Capture the cell that displays the provided text and extract its (X, Y) central coordinate. 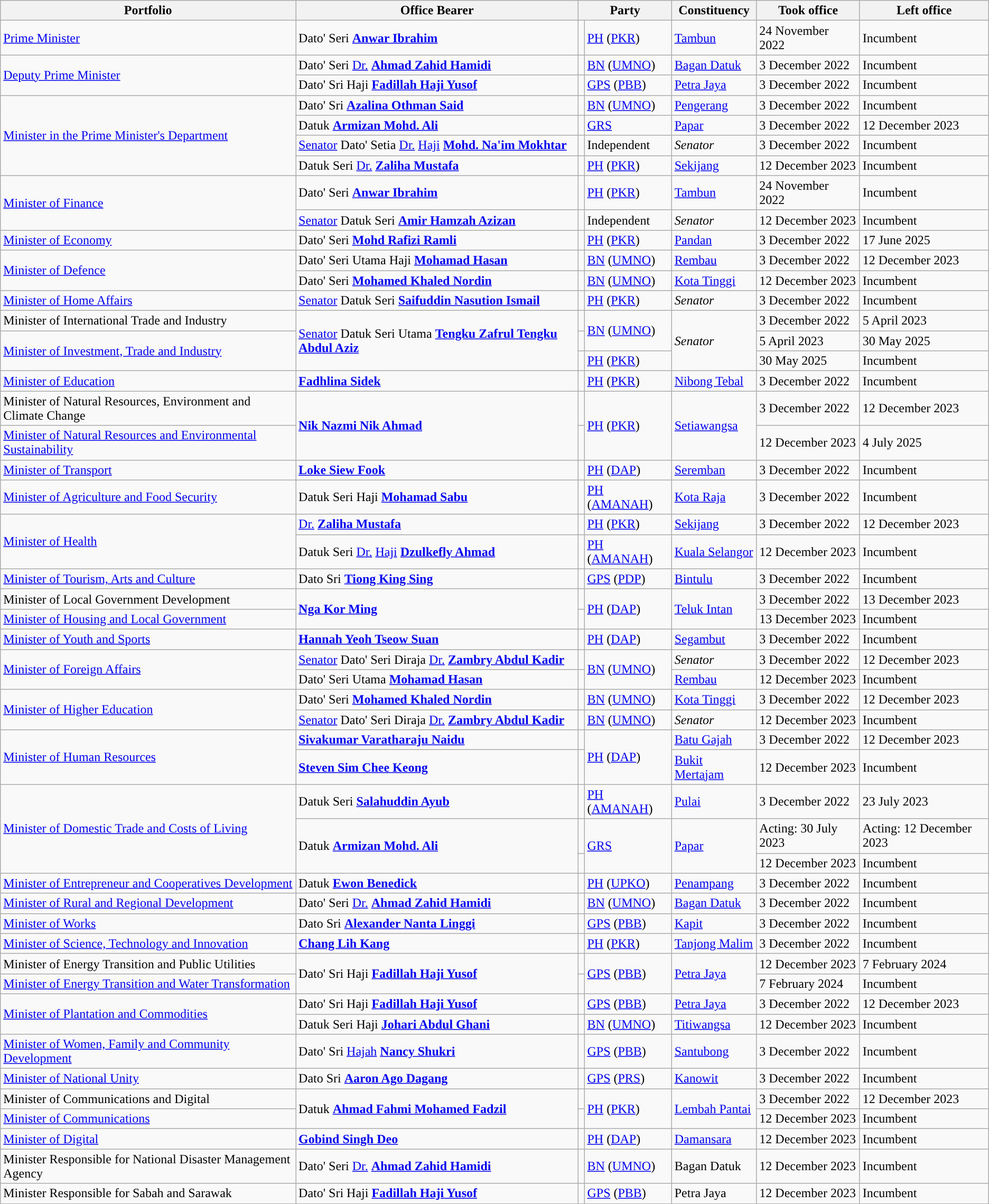
Datuk Seri Dr. Haji Dzulkefly Ahmad (437, 552)
Kapit (714, 923)
Minister of Defence (148, 270)
Segambut (714, 639)
Minister of Rural and Regional Development (148, 903)
Fadhlina Sidek (437, 381)
Constituency (714, 11)
Loke Siew Fook (437, 470)
Minister of Domestic Trade and Costs of Living (148, 829)
Dato Sri Aaron Ago Dagang (437, 1079)
Prime Minister (148, 38)
Chang Lih Kang (437, 943)
Dato' Sri Azalina Othman Said (437, 105)
Pulai (714, 801)
GPS (PDP) (628, 579)
Kuala Selangor (714, 552)
Deputy Prime Minister (148, 75)
Portfolio (148, 11)
Hannah Yeoh Tseow Suan (437, 639)
Batu Gajah (714, 740)
Party (625, 11)
Nik Nazmi Nik Ahmad (437, 425)
Minister of Energy Transition and Public Utilities (148, 964)
GPS (PRS) (628, 1079)
Minister of National Unity (148, 1079)
Datuk Ewon Benedick (437, 883)
Datuk Seri Salahuddin Ayub (437, 801)
Minister of Education (148, 381)
Minister of Digital (148, 1139)
Dato Sri Tiong King Sing (437, 579)
Steven Sim Chee Keong (437, 767)
Minister of Tourism, Arts and Culture (148, 579)
Minister of Housing and Local Government (148, 619)
Gobind Singh Deo (437, 1139)
Minister of Human Resources (148, 757)
17 June 2025 (924, 240)
Bukit Mertajam (714, 767)
Office Bearer (437, 11)
Minister Responsible for Sabah and Sarawak (148, 1193)
4 July 2025 (924, 443)
Acting: 30 July 2023 (808, 836)
Teluk Intan (714, 609)
Lembah Pantai (714, 1109)
Penampang (714, 883)
Datuk Seri Haji Johari Abdul Ghani (437, 1024)
Minister of International Trade and Industry (148, 321)
Dato Sri Alexander Nanta Linggi (437, 923)
Minister of Women, Family and Community Development (148, 1052)
Minister of Energy Transition and Water Transformation (148, 984)
Minister of Natural Resources, Environment and Climate Change (148, 408)
Minister of Science, Technology and Innovation (148, 943)
Pengerang (714, 105)
Dato' Seri Utama Haji Mohamad Hasan (437, 260)
Minister of Higher Education (148, 710)
Acting: 12 December 2023 (924, 836)
PH (UPKO) (628, 883)
Damansara (714, 1139)
Minister of Communications (148, 1119)
Bintulu (714, 579)
Senator Datuk Seri Amir Hamzah Azizan (437, 220)
Minister of Plantation and Commodities (148, 1014)
Minister of Entrepreneur and Cooperatives Development (148, 883)
Kanowit (714, 1079)
Took office (808, 11)
Pandan (714, 240)
Senator Datuk Seri Saifuddin Nasution Ismail (437, 301)
Minister of Foreign Affairs (148, 669)
Minister of Local Government Development (148, 599)
Minister of Health (148, 541)
Minister of Works (148, 923)
Datuk Ahmad Fahmi Mohamed Fadzil (437, 1109)
Left office (924, 11)
Minister of Investment, Trade and Industry (148, 351)
Kota Raja (714, 497)
Santubong (714, 1052)
Sivakumar Varatharaju Naidu (437, 740)
Setiawangsa (714, 425)
Minister of Transport (148, 470)
Minister of Agriculture and Food Security (148, 497)
Titiwangsa (714, 1024)
Datuk Seri Haji Mohamad Sabu (437, 497)
Senator Datuk Seri Utama Tengku Zafrul Tengku Abdul Aziz (437, 341)
Minister of Communications and Digital (148, 1099)
Nibong Tebal (714, 381)
Dato' Seri Utama Mohamad Hasan (437, 680)
Minister of Home Affairs (148, 301)
Minister in the Prime Minister's Department (148, 135)
Nga Kor Ming (437, 609)
Tanjong Malim (714, 943)
Dato' Seri Mohd Rafizi Ramli (437, 240)
Dato' Sri Hajah Nancy Shukri (437, 1052)
Minister of Youth and Sports (148, 639)
Senator Dato' Setia Dr. Haji Mohd. Na'im Mokhtar (437, 145)
Dr. Zaliha Mustafa (437, 524)
Minister of Economy (148, 240)
Minister of Finance (148, 203)
23 July 2023 (924, 801)
Minister Responsible for National Disaster Management Agency (148, 1166)
Seremban (714, 470)
Minister of Natural Resources and Environmental Sustainability (148, 443)
Datuk Seri Dr. Zaliha Mustafa (437, 165)
